Return the (X, Y) coordinate for the center point of the cell that contains the specified text.  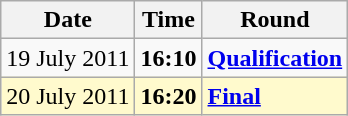
19 July 2011 (68, 58)
16:10 (168, 58)
Qualification (275, 58)
Final (275, 96)
20 July 2011 (68, 96)
16:20 (168, 96)
Date (68, 20)
Time (168, 20)
Round (275, 20)
